Return (X, Y) of the center of cell containing provided text 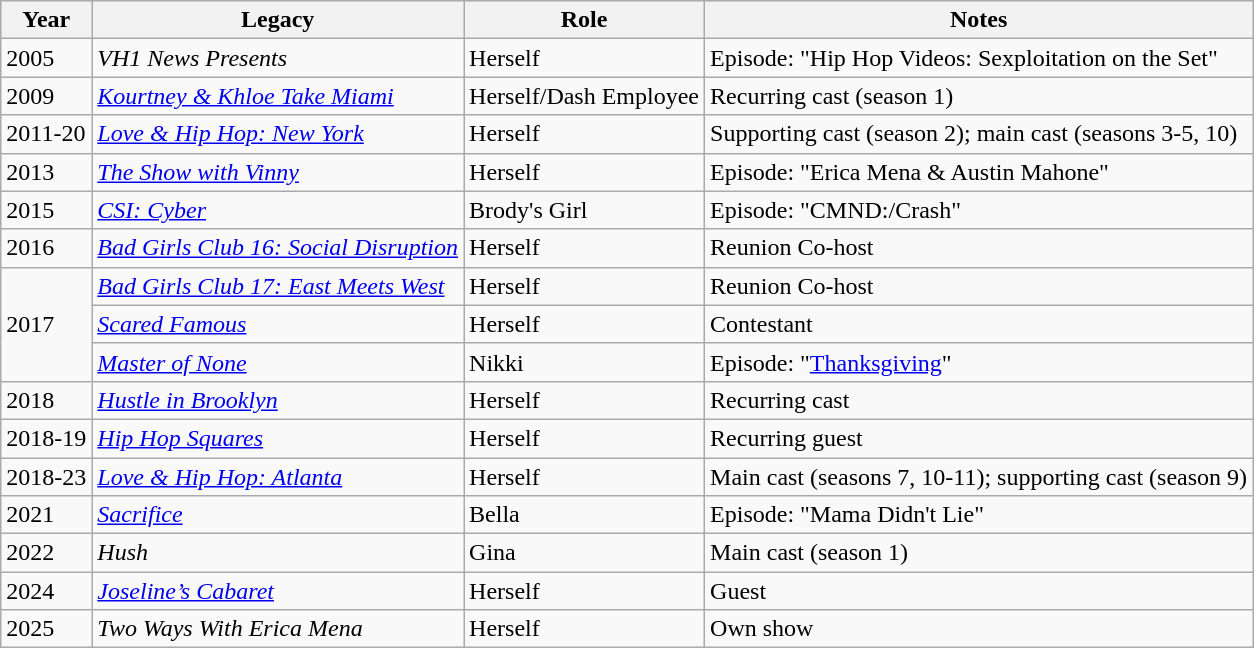
2016 (46, 248)
Kourtney & Khloe Take Miami (278, 96)
Hush (278, 553)
Contestant (979, 324)
Episode: "Hip Hop Videos: Sexploitation on the Set" (979, 58)
2018-23 (46, 477)
2015 (46, 210)
Recurring cast (979, 400)
VH1 News Presents (278, 58)
Own show (979, 629)
2024 (46, 591)
The Show with Vinny (278, 172)
Bella (584, 515)
Bad Girls Club 17: East Meets West (278, 286)
Scared Famous (278, 324)
Brody's Girl (584, 210)
Notes (979, 20)
Love & Hip Hop: New York (278, 134)
Legacy (278, 20)
Hustle in Brooklyn (278, 400)
Recurring guest (979, 438)
2017 (46, 324)
Love & Hip Hop: Atlanta (278, 477)
Recurring cast (season 1) (979, 96)
2018-19 (46, 438)
Main cast (season 1) (979, 553)
Joseline’s Cabaret (278, 591)
Gina (584, 553)
2025 (46, 629)
2009 (46, 96)
Main cast (seasons 7, 10-11); supporting cast (season 9) (979, 477)
2018 (46, 400)
Episode: "Erica Mena & Austin Mahone" (979, 172)
Role (584, 20)
2013 (46, 172)
Episode: "Mama Didn't Lie" (979, 515)
Guest (979, 591)
Year (46, 20)
Two Ways With Erica Mena (278, 629)
Episode: "Thanksgiving" (979, 362)
Episode: "CMND:/Crash" (979, 210)
Supporting cast (season 2); main cast (seasons 3-5, 10) (979, 134)
2022 (46, 553)
CSI: Cyber (278, 210)
2011-20 (46, 134)
Bad Girls Club 16: Social Disruption (278, 248)
2005 (46, 58)
Master of None (278, 362)
Hip Hop Squares (278, 438)
Sacrifice (278, 515)
Nikki (584, 362)
2021 (46, 515)
Herself/Dash Employee (584, 96)
